Determine the (X, Y) coordinate at the center of the cell enclosing the given text.  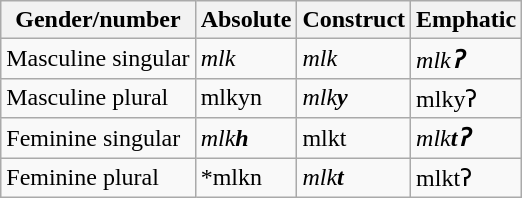
Masculine plural (98, 98)
Gender/number (98, 20)
mlky (354, 98)
mlkh (246, 138)
*mlkn (246, 178)
Feminine singular (98, 138)
Construct (354, 20)
Masculine singular (98, 59)
Emphatic (466, 20)
mlkyʔ (466, 98)
Absolute (246, 20)
mlkyn (246, 98)
mlkʔ (466, 59)
Feminine plural (98, 178)
